Provide the (X, Y) coordinate of the cell's center where the given text is located.  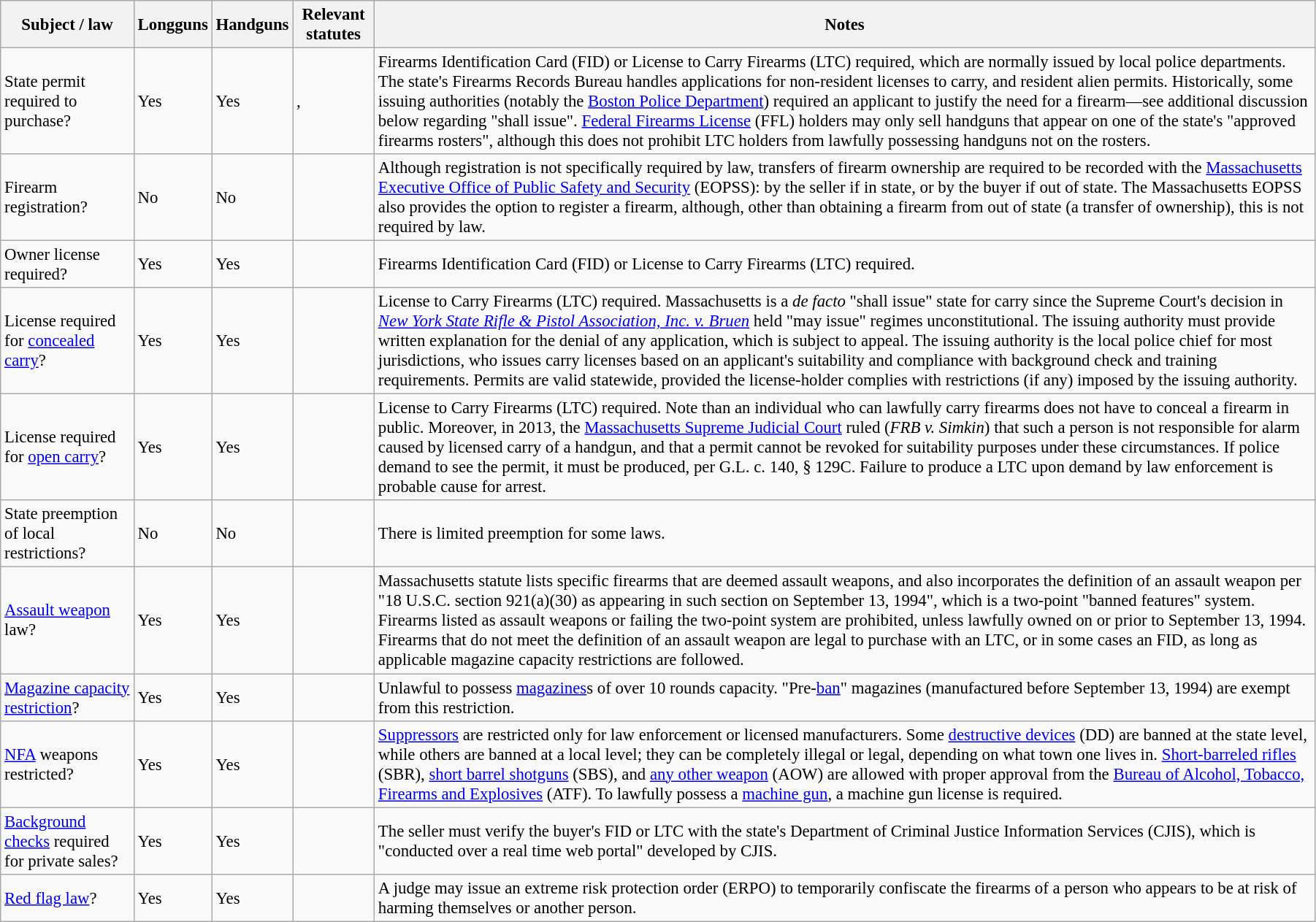
Magazine capacity restriction? (67, 698)
Handguns (253, 25)
Firearms Identification Card (FID) or License to Carry Firearms (LTC) required. (845, 264)
Assault weapon law? (67, 621)
Notes (845, 25)
NFA weapons restricted? (67, 764)
State permit required to purchase? (67, 101)
Background checks required for private sales? (67, 841)
Red flag law? (67, 898)
Relevant statutes (334, 25)
License required for concealed carry? (67, 341)
State preemption of local restrictions? (67, 534)
There is limited preemption for some laws. (845, 534)
License required for open carry? (67, 447)
Firearm registration? (67, 197)
Longguns (172, 25)
Owner license required? (67, 264)
, (334, 101)
Subject / law (67, 25)
